Determine the [X, Y] coordinate at the center of the cell enclosing the given text.  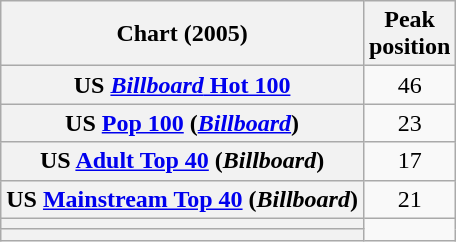
46 [409, 85]
23 [409, 123]
Chart (2005) [182, 34]
Peakposition [409, 34]
21 [409, 199]
US Billboard Hot 100 [182, 85]
US Adult Top 40 (Billboard) [182, 161]
US Pop 100 (Billboard) [182, 123]
US Mainstream Top 40 (Billboard) [182, 199]
17 [409, 161]
